Search for the cell housing the specified text and yield its [x, y] center coordinate. 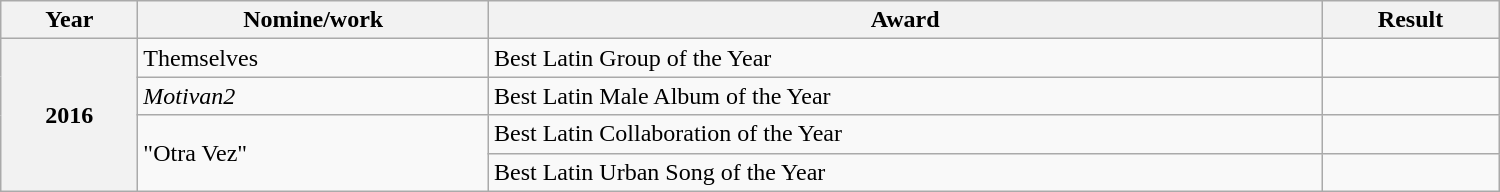
"Otra Vez" [314, 153]
Result [1410, 20]
Award [904, 20]
Themselves [314, 58]
2016 [70, 115]
Best Latin Group of the Year [904, 58]
Year [70, 20]
Motivan2 [314, 96]
Best Latin Urban Song of the Year [904, 172]
Best Latin Collaboration of the Year [904, 134]
Nomine/work [314, 20]
Best Latin Male Album of the Year [904, 96]
